Extract the (x, y) coordinate from the center of the cell holding the provided text.  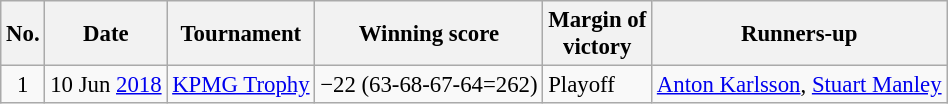
1 (23, 85)
Anton Karlsson, Stuart Manley (800, 85)
10 Jun 2018 (106, 85)
Margin ofvictory (598, 34)
−22 (63-68-67-64=262) (429, 85)
Winning score (429, 34)
Tournament (241, 34)
Date (106, 34)
KPMG Trophy (241, 85)
Runners-up (800, 34)
No. (23, 34)
Playoff (598, 85)
